Locate the cell with the specified text and output its [X, Y] center coordinate. 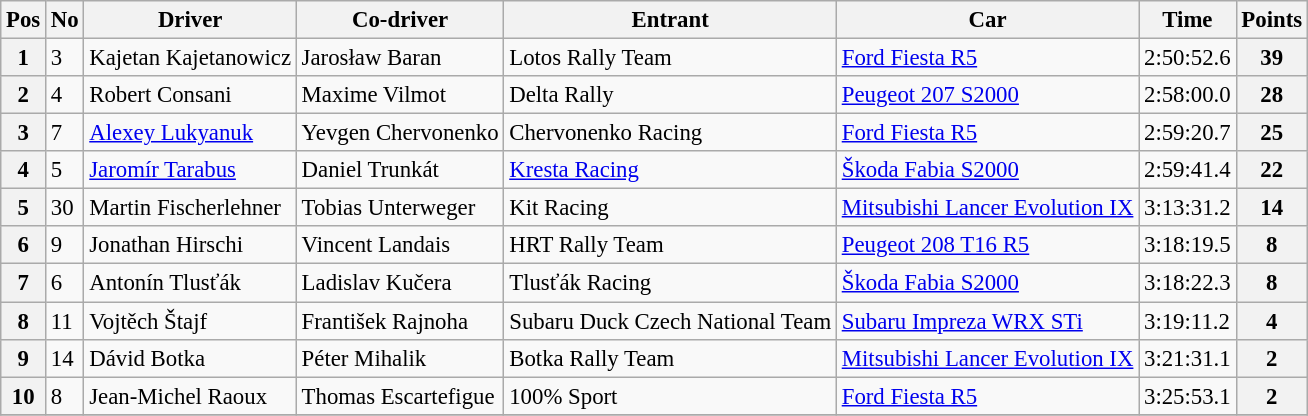
Car [987, 20]
Points [1272, 20]
1 [24, 58]
Kit Racing [670, 208]
Dávid Botka [190, 358]
Ladislav Kučera [400, 283]
Delta Rally [670, 95]
2:59:41.4 [1188, 170]
Jean-Michel Raoux [190, 396]
Driver [190, 20]
28 [1272, 95]
Robert Consani [190, 95]
Subaru Duck Czech National Team [670, 321]
Jonathan Hirschi [190, 245]
3:13:31.2 [1188, 208]
Thomas Escartefigue [400, 396]
3:18:22.3 [1188, 283]
Co-driver [400, 20]
Tobias Unterweger [400, 208]
Jarosław Baran [400, 58]
Yevgen Chervonenko [400, 133]
10 [24, 396]
Daniel Trunkát [400, 170]
Jaromír Tarabus [190, 170]
Entrant [670, 20]
22 [1272, 170]
Subaru Impreza WRX STi [987, 321]
3:19:11.2 [1188, 321]
Tlusťák Racing [670, 283]
2:58:00.0 [1188, 95]
Kajetan Kajetanowicz [190, 58]
František Rajnoha [400, 321]
Botka Rally Team [670, 358]
3:18:19.5 [1188, 245]
HRT Rally Team [670, 245]
Alexey Lukyanuk [190, 133]
Chervonenko Racing [670, 133]
3:25:53.1 [1188, 396]
11 [65, 321]
Maxime Vilmot [400, 95]
100% Sport [670, 396]
Péter Mihalik [400, 358]
Peugeot 208 T16 R5 [987, 245]
Lotos Rally Team [670, 58]
25 [1272, 133]
Kresta Racing [670, 170]
2:59:20.7 [1188, 133]
Martin Fischerlehner [190, 208]
Time [1188, 20]
2:50:52.6 [1188, 58]
Pos [24, 20]
No [65, 20]
Antonín Tlusťák [190, 283]
Vojtěch Štajf [190, 321]
30 [65, 208]
39 [1272, 58]
Peugeot 207 S2000 [987, 95]
Vincent Landais [400, 245]
3:21:31.1 [1188, 358]
